Capture the cell that displays the provided text and extract its (x, y) central coordinate. 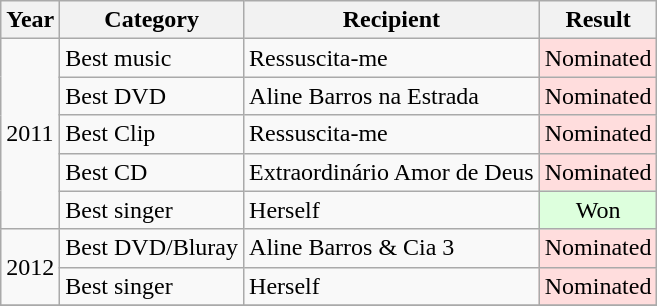
Won (598, 210)
Best CD (152, 172)
Recipient (392, 20)
Aline Barros na Estrada (392, 96)
2012 (30, 267)
Best music (152, 58)
Year (30, 20)
Aline Barros & Cia 3 (392, 248)
Extraordinário Amor de Deus (392, 172)
Best Clip (152, 134)
Category (152, 20)
Result (598, 20)
Best DVD/Bluray (152, 248)
2011 (30, 134)
Best DVD (152, 96)
